Search for the cell housing the specified text and yield its [x, y] center coordinate. 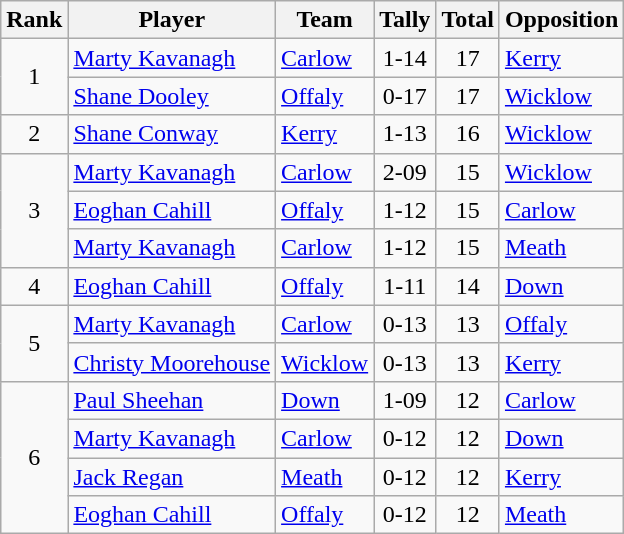
16 [468, 134]
5 [34, 343]
Jack Regan [172, 477]
Shane Conway [172, 134]
Total [468, 20]
1 [34, 77]
6 [34, 457]
Team [325, 20]
14 [468, 286]
1-11 [405, 286]
Tally [405, 20]
2-09 [405, 172]
Shane Dooley [172, 96]
Paul Sheehan [172, 400]
1-14 [405, 58]
3 [34, 210]
Player [172, 20]
Rank [34, 20]
0-17 [405, 96]
Christy Moorehouse [172, 362]
2 [34, 134]
4 [34, 286]
Opposition [561, 20]
1-13 [405, 134]
1-09 [405, 400]
